Output the (X, Y) coordinate of the center of the cell containing the given text.  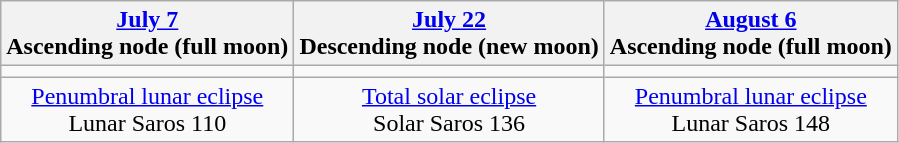
Penumbral lunar eclipseLunar Saros 148 (750, 110)
Total solar eclipseSolar Saros 136 (449, 110)
July 7Ascending node (full moon) (148, 34)
Penumbral lunar eclipseLunar Saros 110 (148, 110)
August 6Ascending node (full moon) (750, 34)
July 22Descending node (new moon) (449, 34)
